Extract the (X, Y) coordinate from the center of the cell holding the provided text.  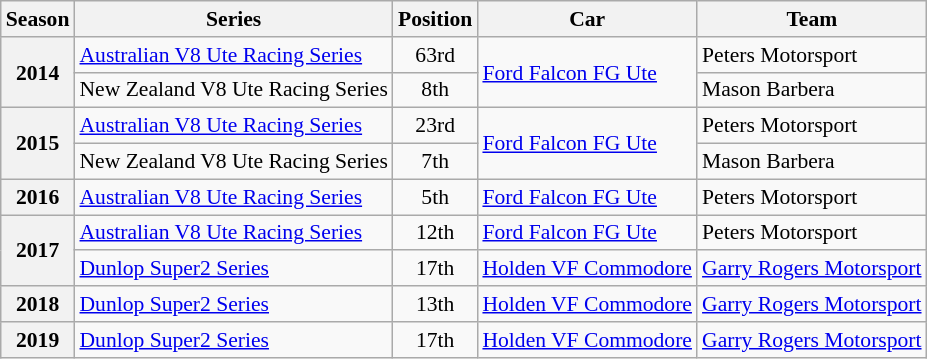
2016 (38, 197)
Season (38, 19)
12th (435, 233)
23rd (435, 126)
5th (435, 197)
Series (233, 19)
Position (435, 19)
2017 (38, 250)
63rd (435, 55)
Team (812, 19)
Car (587, 19)
2015 (38, 144)
2014 (38, 72)
13th (435, 304)
2018 (38, 304)
8th (435, 90)
2019 (38, 340)
7th (435, 162)
